Search for the cell housing the specified text and yield its [x, y] center coordinate. 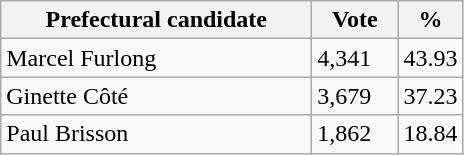
43.93 [430, 58]
Paul Brisson [156, 134]
Marcel Furlong [156, 58]
37.23 [430, 96]
18.84 [430, 134]
Vote [355, 20]
Prefectural candidate [156, 20]
Ginette Côté [156, 96]
4,341 [355, 58]
1,862 [355, 134]
% [430, 20]
3,679 [355, 96]
